Determine the [X, Y] coordinate at the center of the cell enclosing the given text.  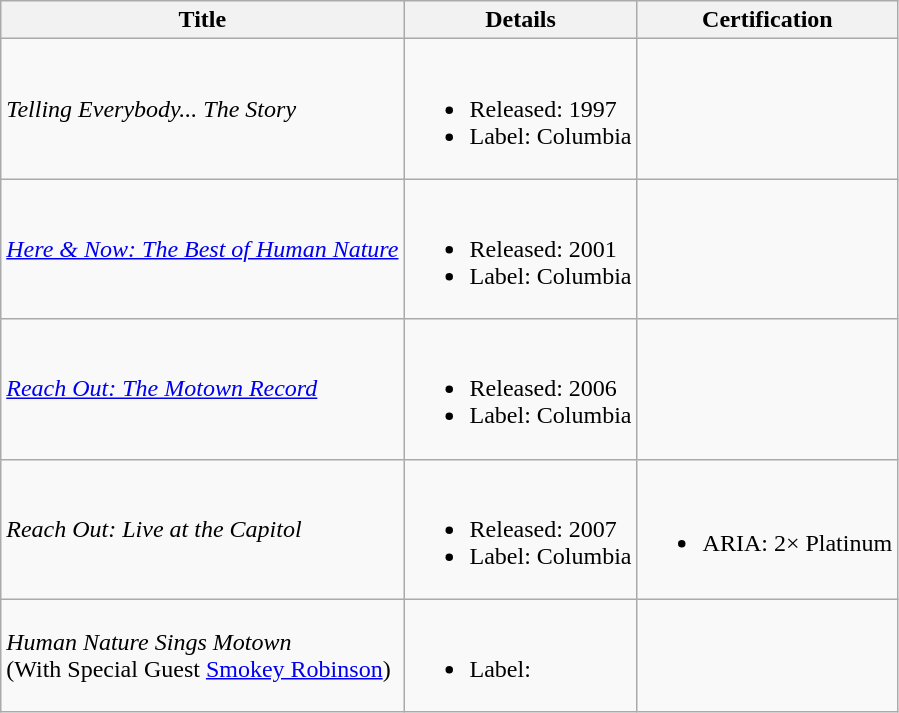
Released: 2006Label: Columbia [520, 389]
ARIA: 2× Platinum [768, 529]
Human Nature Sings Motown (With Special Guest Smokey Robinson) [202, 656]
Certification [768, 20]
Released: 2001Label: Columbia [520, 249]
Reach Out: Live at the Capitol [202, 529]
Released: 1997Label: Columbia [520, 109]
Label: [520, 656]
Here & Now: The Best of Human Nature [202, 249]
Telling Everybody... The Story [202, 109]
Reach Out: The Motown Record [202, 389]
Title [202, 20]
Released: 2007Label: Columbia [520, 529]
Details [520, 20]
